Search for the cell housing the specified text and yield its (X, Y) center coordinate. 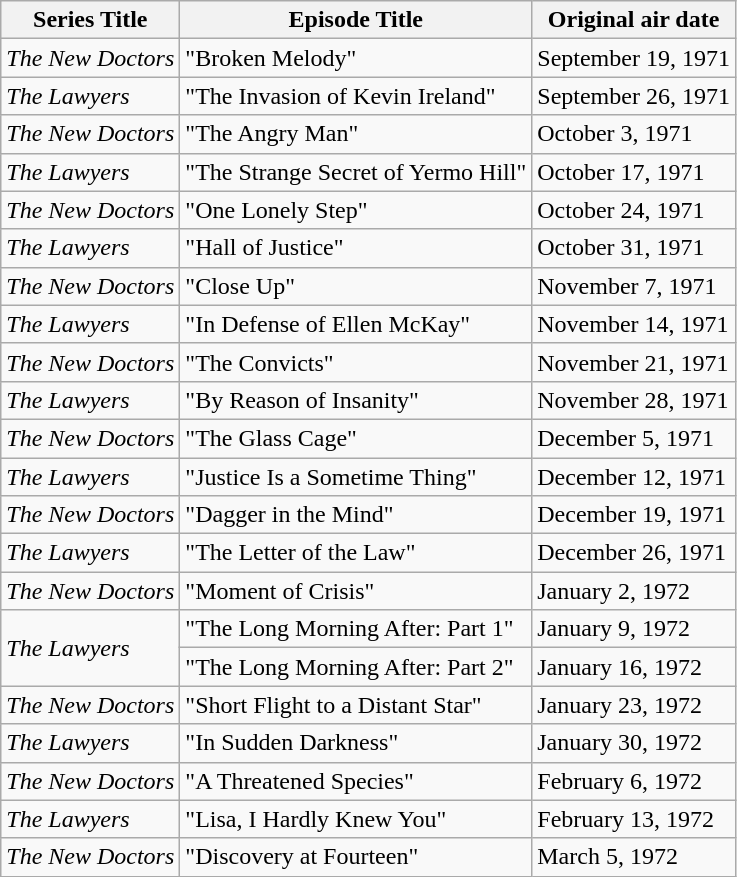
February 13, 1972 (634, 819)
January 30, 1972 (634, 743)
"Broken Melody" (356, 58)
"Justice Is a Sometime Thing" (356, 477)
September 26, 1971 (634, 96)
November 21, 1971 (634, 362)
October 3, 1971 (634, 134)
September 19, 1971 (634, 58)
"The Convicts" (356, 362)
December 19, 1971 (634, 515)
October 17, 1971 (634, 172)
January 23, 1972 (634, 705)
October 31, 1971 (634, 248)
January 2, 1972 (634, 591)
"Lisa, I Hardly Knew You" (356, 819)
"Short Flight to a Distant Star" (356, 705)
"Dagger in the Mind" (356, 515)
"The Letter of the Law" (356, 553)
October 24, 1971 (634, 210)
November 28, 1971 (634, 400)
"Moment of Crisis" (356, 591)
January 9, 1972 (634, 629)
"The Strange Secret of Yermo Hill" (356, 172)
Series Title (90, 20)
"The Angry Man" (356, 134)
November 7, 1971 (634, 286)
"By Reason of Insanity" (356, 400)
February 6, 1972 (634, 781)
"The Glass Cage" (356, 438)
"One Lonely Step" (356, 210)
March 5, 1972 (634, 857)
"A Threatened Species" (356, 781)
December 26, 1971 (634, 553)
"Discovery at Fourteen" (356, 857)
"The Long Morning After: Part 1" (356, 629)
November 14, 1971 (634, 324)
"Close Up" (356, 286)
Original air date (634, 20)
December 12, 1971 (634, 477)
December 5, 1971 (634, 438)
"Hall of Justice" (356, 248)
"In Defense of Ellen McKay" (356, 324)
January 16, 1972 (634, 667)
"The Invasion of Kevin Ireland" (356, 96)
"In Sudden Darkness" (356, 743)
Episode Title (356, 20)
"The Long Morning After: Part 2" (356, 667)
